Find where the given text appears and provide that cell's center as [x, y] coordinate. 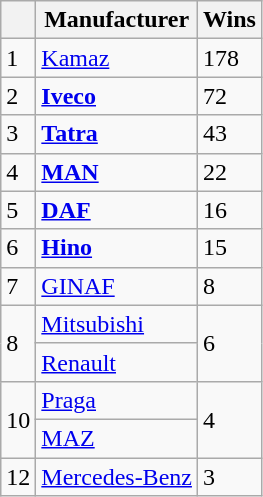
GINAF [117, 286]
MAN [117, 172]
43 [229, 134]
22 [229, 172]
10 [18, 419]
16 [229, 210]
Tatra [117, 134]
DAF [117, 210]
1 [18, 58]
2 [18, 96]
Kamaz [117, 58]
12 [18, 477]
72 [229, 96]
Renault [117, 362]
15 [229, 248]
Mitsubishi [117, 324]
7 [18, 286]
178 [229, 58]
Manufacturer [117, 20]
Iveco [117, 96]
Mercedes-Benz [117, 477]
MAZ [117, 438]
Wins [229, 20]
Praga [117, 400]
Hino [117, 248]
5 [18, 210]
